Pinpoint the cell where the given text exists, returning its (x, y) midpoint coordinate. 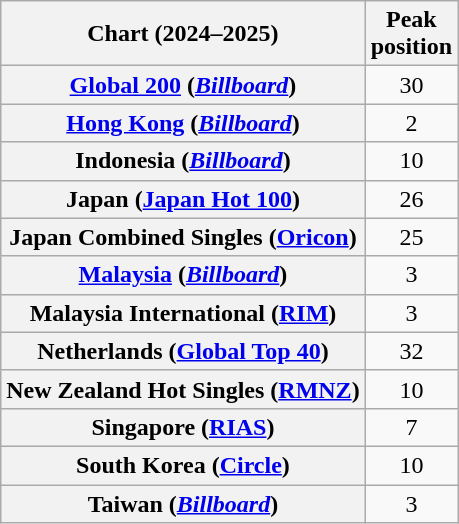
7 (411, 427)
Singapore (RIAS) (183, 427)
Global 200 (Billboard) (183, 85)
Japan (Japan Hot 100) (183, 199)
30 (411, 85)
Peakposition (411, 34)
Indonesia (Billboard) (183, 161)
South Korea (Circle) (183, 465)
2 (411, 123)
Japan Combined Singles (Oricon) (183, 237)
Malaysia International (RIM) (183, 313)
25 (411, 237)
26 (411, 199)
Chart (2024–2025) (183, 34)
New Zealand Hot Singles (RMNZ) (183, 389)
32 (411, 351)
Taiwan (Billboard) (183, 503)
Malaysia (Billboard) (183, 275)
Hong Kong (Billboard) (183, 123)
Netherlands (Global Top 40) (183, 351)
